Find where the given text appears and provide that cell's center as (x, y) coordinate. 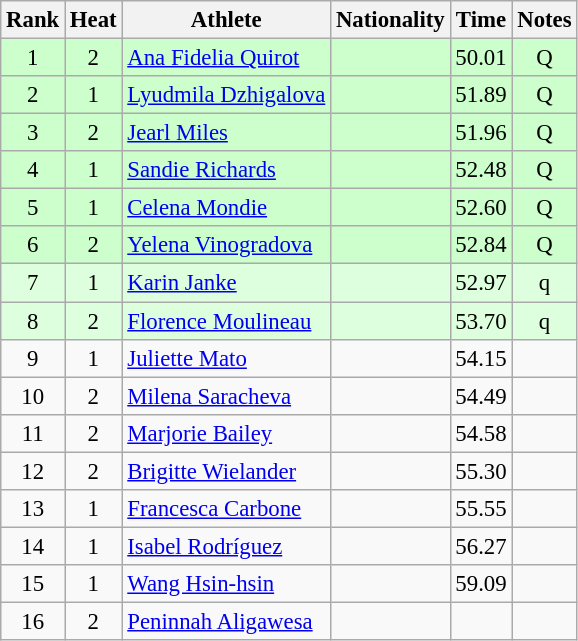
Sandie Richards (226, 170)
Celena Mondie (226, 208)
Milena Saracheva (226, 396)
Yelena Vinogradova (226, 245)
7 (33, 283)
6 (33, 245)
5 (33, 208)
Lyudmila Dzhigalova (226, 95)
16 (33, 621)
15 (33, 584)
Peninnah Aligawesa (226, 621)
52.84 (481, 245)
12 (33, 471)
54.58 (481, 433)
51.96 (481, 133)
51.89 (481, 95)
13 (33, 509)
Notes (544, 20)
55.30 (481, 471)
Time (481, 20)
Jearl Miles (226, 133)
Isabel Rodríguez (226, 546)
55.55 (481, 509)
Marjorie Bailey (226, 433)
Karin Janke (226, 283)
52.60 (481, 208)
10 (33, 396)
Nationality (390, 20)
52.48 (481, 170)
9 (33, 358)
56.27 (481, 546)
4 (33, 170)
3 (33, 133)
53.70 (481, 321)
Juliette Mato (226, 358)
11 (33, 433)
Brigitte Wielander (226, 471)
50.01 (481, 58)
Athlete (226, 20)
Heat (94, 20)
8 (33, 321)
Rank (33, 20)
Francesca Carbone (226, 509)
54.49 (481, 396)
Florence Moulineau (226, 321)
14 (33, 546)
Ana Fidelia Quirot (226, 58)
52.97 (481, 283)
Wang Hsin-hsin (226, 584)
54.15 (481, 358)
59.09 (481, 584)
